Scan for the cell matching the given text and deliver its [X, Y] coordinate at center. 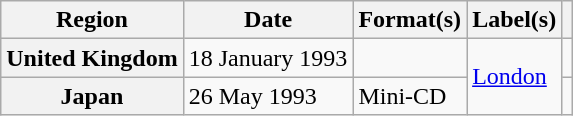
18 January 1993 [268, 58]
United Kingdom [92, 58]
Mini-CD [410, 96]
Format(s) [410, 20]
Japan [92, 96]
26 May 1993 [268, 96]
Region [92, 20]
London [514, 77]
Date [268, 20]
Label(s) [514, 20]
